Find where the given text appears and provide that cell's center as (X, Y) coordinate. 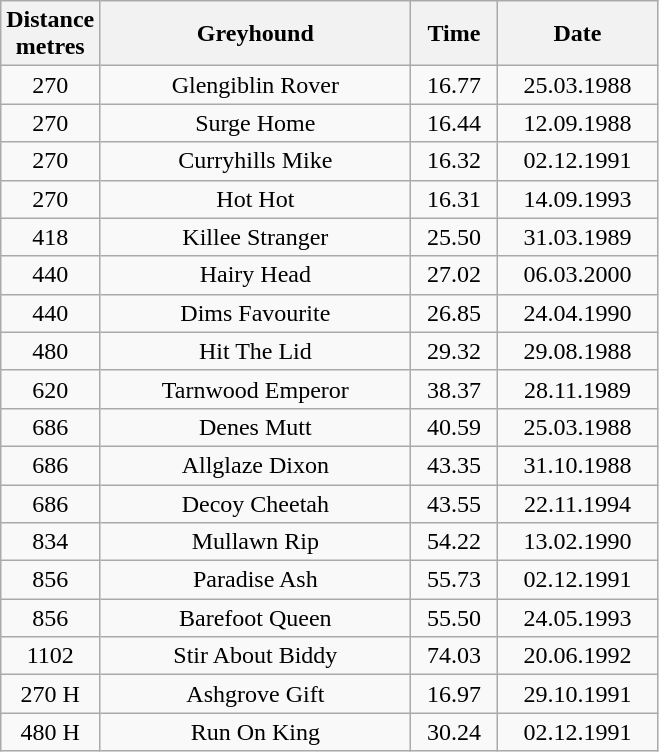
30.24 (454, 732)
74.03 (454, 656)
13.02.1990 (578, 542)
22.11.1994 (578, 503)
Hot Hot (256, 199)
16.97 (454, 694)
54.22 (454, 542)
16.77 (454, 85)
16.44 (454, 123)
12.09.1988 (578, 123)
16.31 (454, 199)
620 (50, 389)
1102 (50, 656)
Mullawn Rip (256, 542)
Distance metres (50, 34)
Hairy Head (256, 275)
29.32 (454, 351)
31.03.1989 (578, 237)
55.73 (454, 580)
29.08.1988 (578, 351)
16.32 (454, 161)
480 H (50, 732)
43.35 (454, 465)
24.04.1990 (578, 313)
31.10.1988 (578, 465)
20.06.1992 (578, 656)
43.55 (454, 503)
Barefoot Queen (256, 618)
Stir About Biddy (256, 656)
Surge Home (256, 123)
24.05.1993 (578, 618)
Denes Mutt (256, 427)
29.10.1991 (578, 694)
Tarnwood Emperor (256, 389)
40.59 (454, 427)
Allglaze Dixon (256, 465)
Paradise Ash (256, 580)
Killee Stranger (256, 237)
Hit The Lid (256, 351)
Glengiblin Rover (256, 85)
Ashgrove Gift (256, 694)
Run On King (256, 732)
480 (50, 351)
14.09.1993 (578, 199)
Curryhills Mike (256, 161)
Decoy Cheetah (256, 503)
Dims Favourite (256, 313)
834 (50, 542)
38.37 (454, 389)
Time (454, 34)
26.85 (454, 313)
55.50 (454, 618)
270 H (50, 694)
27.02 (454, 275)
28.11.1989 (578, 389)
06.03.2000 (578, 275)
25.50 (454, 237)
Greyhound (256, 34)
418 (50, 237)
Date (578, 34)
